Search for the cell housing the specified text and yield its (x, y) center coordinate. 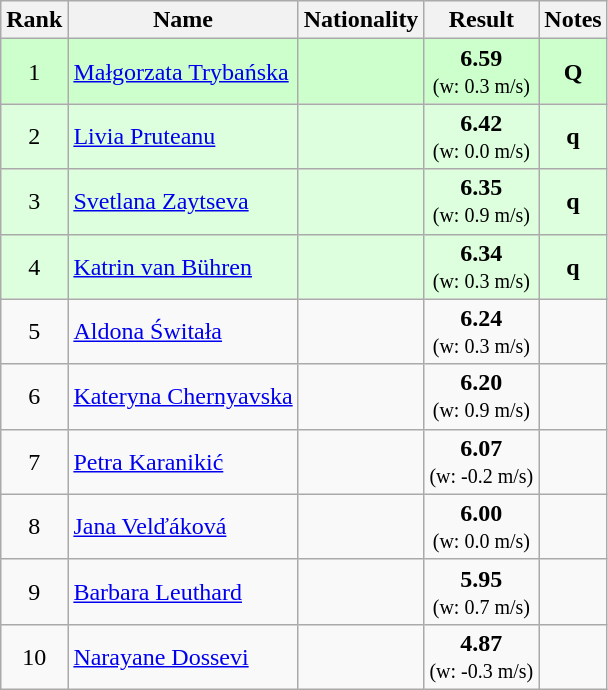
7 (34, 462)
Result (482, 20)
6.07(w: -0.2 m/s) (482, 462)
9 (34, 592)
Kateryna Chernyavska (183, 396)
6 (34, 396)
6.20(w: 0.9 m/s) (482, 396)
Katrin van Bühren (183, 266)
6.00(w: 0.0 m/s) (482, 526)
6.35(w: 0.9 m/s) (482, 202)
Name (183, 20)
1 (34, 72)
3 (34, 202)
4.87(w: -0.3 m/s) (482, 656)
Rank (34, 20)
5.95(w: 0.7 m/s) (482, 592)
Jana Velďáková (183, 526)
6.42(w: 0.0 m/s) (482, 136)
Notes (573, 20)
10 (34, 656)
2 (34, 136)
Barbara Leuthard (183, 592)
5 (34, 332)
Małgorzata Trybańska (183, 72)
6.34(w: 0.3 m/s) (482, 266)
Livia Pruteanu (183, 136)
6.59(w: 0.3 m/s) (482, 72)
4 (34, 266)
Petra Karanikić (183, 462)
Nationality (361, 20)
Narayane Dossevi (183, 656)
Aldona Świtała (183, 332)
Q (573, 72)
Svetlana Zaytseva (183, 202)
8 (34, 526)
6.24(w: 0.3 m/s) (482, 332)
